Locate the cell with the specified text and output its (x, y) center coordinate. 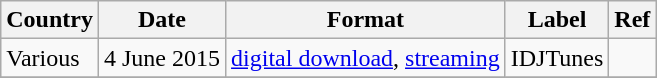
Date (162, 20)
Format (366, 20)
4 June 2015 (162, 58)
digital download, streaming (366, 58)
IDJTunes (557, 58)
Label (557, 20)
Country (50, 20)
Various (50, 58)
Ref (632, 20)
